Pinpoint the cell where the given text exists, returning its [x, y] midpoint coordinate. 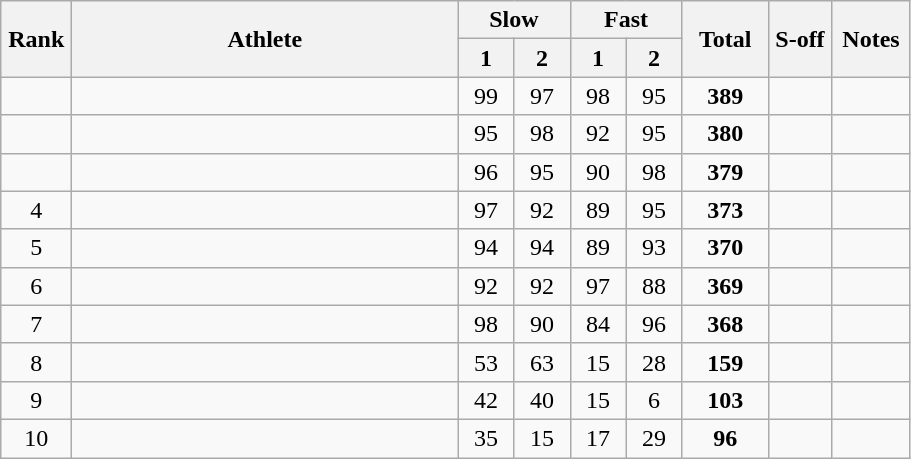
63 [542, 362]
53 [486, 362]
28 [654, 362]
4 [36, 210]
389 [725, 96]
8 [36, 362]
103 [725, 400]
380 [725, 134]
9 [36, 400]
159 [725, 362]
369 [725, 286]
29 [654, 438]
5 [36, 248]
42 [486, 400]
Notes [872, 39]
93 [654, 248]
Total [725, 39]
Rank [36, 39]
Fast [626, 20]
S-off [800, 39]
379 [725, 172]
Athlete [265, 39]
88 [654, 286]
84 [598, 324]
368 [725, 324]
40 [542, 400]
99 [486, 96]
7 [36, 324]
10 [36, 438]
373 [725, 210]
Slow [514, 20]
17 [598, 438]
35 [486, 438]
370 [725, 248]
